For the text-containing cell, return its midpoint in [X, Y] coordinate format. 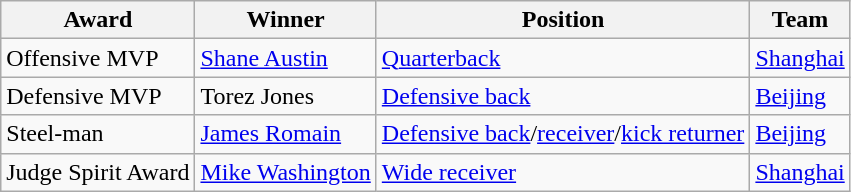
Winner [286, 20]
Steel-man [98, 134]
Award [98, 20]
Quarterback [563, 58]
Defensive back/receiver/kick returner [563, 134]
Mike Washington [286, 172]
Position [563, 20]
Defensive back [563, 96]
Offensive MVP [98, 58]
Judge Spirit Award [98, 172]
Torez Jones [286, 96]
Defensive MVP [98, 96]
James Romain [286, 134]
Shane Austin [286, 58]
Team [800, 20]
Wide receiver [563, 172]
